Detect which cell encompasses the target text, then output its [x, y] center coordinate. 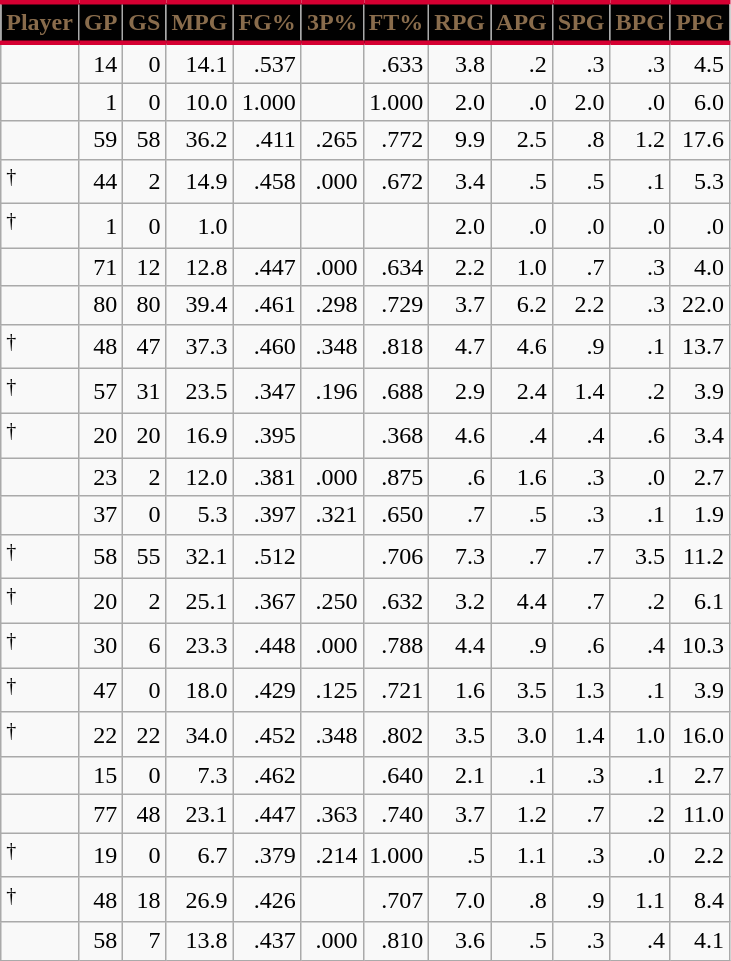
Player [40, 22]
12 [144, 267]
.512 [267, 556]
.397 [267, 515]
.426 [267, 900]
16.9 [200, 436]
23.5 [200, 392]
.461 [267, 305]
FG% [267, 22]
.321 [332, 515]
23 [100, 477]
39.4 [200, 305]
10.3 [700, 646]
.298 [332, 305]
.250 [332, 602]
12.8 [200, 267]
44 [100, 182]
2.9 [460, 392]
13.7 [700, 346]
.537 [267, 63]
34.0 [200, 734]
37.3 [200, 346]
FT% [396, 22]
GP [100, 22]
16.0 [700, 734]
.460 [267, 346]
3.2 [460, 602]
.672 [396, 182]
.458 [267, 182]
18 [144, 900]
37 [100, 515]
MPG [200, 22]
APG [522, 22]
2.5 [522, 140]
14.9 [200, 182]
.448 [267, 646]
.368 [396, 436]
.772 [396, 140]
11.0 [700, 814]
.634 [396, 267]
55 [144, 556]
6.0 [700, 102]
.411 [267, 140]
.818 [396, 346]
36.2 [200, 140]
.395 [267, 436]
18.0 [200, 690]
23.1 [200, 814]
.462 [267, 776]
9.9 [460, 140]
22.0 [700, 305]
11.2 [700, 556]
.632 [396, 602]
13.8 [200, 941]
31 [144, 392]
.125 [332, 690]
3.6 [460, 941]
.633 [396, 63]
4.7 [460, 346]
7 [144, 941]
4.5 [700, 63]
17.6 [700, 140]
.707 [396, 900]
25.1 [200, 602]
77 [100, 814]
3.8 [460, 63]
.875 [396, 477]
.802 [396, 734]
12.0 [200, 477]
4.1 [700, 941]
.810 [396, 941]
.640 [396, 776]
3.0 [522, 734]
1.9 [700, 515]
14 [100, 63]
.381 [267, 477]
1.3 [581, 690]
.429 [267, 690]
.379 [267, 856]
6.2 [522, 305]
14.1 [200, 63]
.706 [396, 556]
7.0 [460, 900]
.367 [267, 602]
GS [144, 22]
26.9 [200, 900]
57 [100, 392]
8.4 [700, 900]
.437 [267, 941]
32.1 [200, 556]
.214 [332, 856]
6 [144, 646]
30 [100, 646]
.729 [396, 305]
.347 [267, 392]
23.3 [200, 646]
2.1 [460, 776]
15 [100, 776]
.721 [396, 690]
.650 [396, 515]
.688 [396, 392]
.265 [332, 140]
59 [100, 140]
3P% [332, 22]
.363 [332, 814]
2.4 [522, 392]
BPG [640, 22]
19 [100, 856]
10.0 [200, 102]
71 [100, 267]
PPG [700, 22]
6.7 [200, 856]
SPG [581, 22]
.740 [396, 814]
RPG [460, 22]
.788 [396, 646]
6.1 [700, 602]
.196 [332, 392]
.452 [267, 734]
4.0 [700, 267]
